Identify which cell holds the provided text, then report its (x, y) central coordinate. 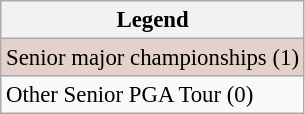
Senior major championships (1) (153, 58)
Legend (153, 20)
Other Senior PGA Tour (0) (153, 95)
